For the text-containing cell, return its midpoint in [X, Y] coordinate format. 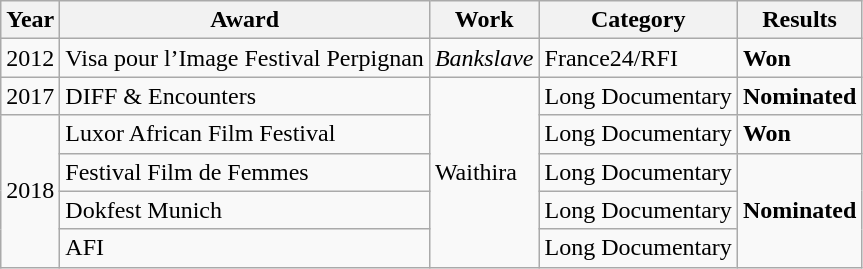
Bankslave [484, 58]
Festival Film de Femmes [245, 172]
DIFF & Encounters [245, 96]
Results [799, 20]
Year [30, 20]
2017 [30, 96]
Category [638, 20]
Luxor African Film Festival [245, 134]
Waithira [484, 172]
Dokfest Munich [245, 210]
Visa pour l’Image Festival Perpignan [245, 58]
France24/RFI [638, 58]
2012 [30, 58]
Work [484, 20]
2018 [30, 191]
Award [245, 20]
AFI [245, 248]
